Provide the (X, Y) coordinate of the cell's center where the given text is located.  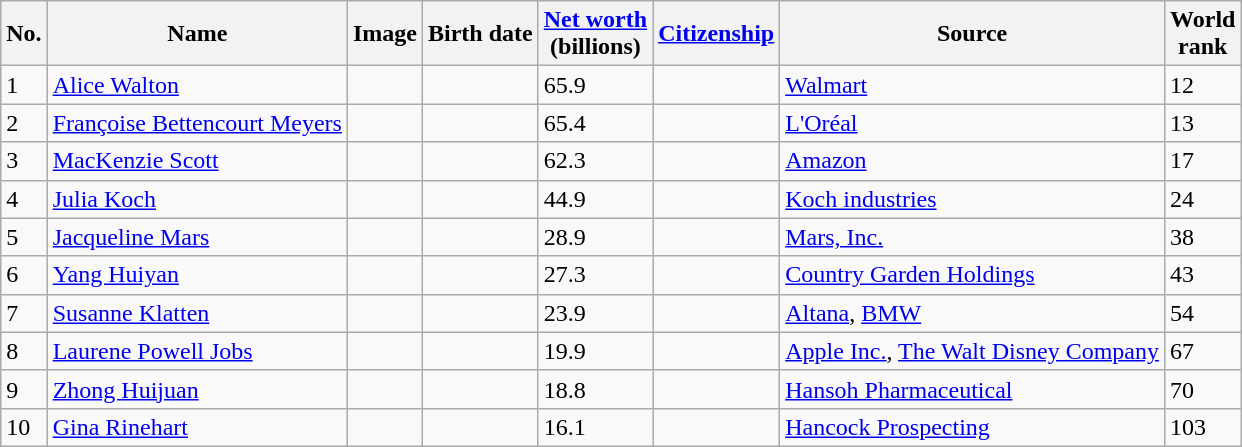
16.1 (595, 427)
Alice Walton (197, 85)
17 (1203, 161)
Citizenship (716, 34)
2 (24, 123)
Walmart (972, 85)
1 (24, 85)
Altana, BMW (972, 313)
No. (24, 34)
Net worth (billions) (595, 34)
65.4 (595, 123)
9 (24, 389)
3 (24, 161)
27.3 (595, 275)
19.9 (595, 351)
Hancock Prospecting (972, 427)
4 (24, 199)
10 (24, 427)
43 (1203, 275)
12 (1203, 85)
44.9 (595, 199)
Susanne Klatten (197, 313)
Julia Koch (197, 199)
6 (24, 275)
Worldrank (1203, 34)
7 (24, 313)
MacKenzie Scott (197, 161)
Jacqueline Mars (197, 237)
L'Oréal (972, 123)
Yang Huiyan (197, 275)
13 (1203, 123)
Apple Inc., The Walt Disney Company (972, 351)
Zhong Huijuan (197, 389)
Source (972, 34)
Birth date (481, 34)
18.8 (595, 389)
24 (1203, 199)
Name (197, 34)
8 (24, 351)
Hansoh Pharmaceutical (972, 389)
Laurene Powell Jobs (197, 351)
Amazon (972, 161)
23.9 (595, 313)
5 (24, 237)
Françoise Bettencourt Meyers (197, 123)
70 (1203, 389)
103 (1203, 427)
62.3 (595, 161)
Mars, Inc. (972, 237)
Koch industries (972, 199)
54 (1203, 313)
Image (384, 34)
65.9 (595, 85)
38 (1203, 237)
Gina Rinehart (197, 427)
67 (1203, 351)
28.9 (595, 237)
Country Garden Holdings (972, 275)
